Find where the given text appears and provide that cell's center as [X, Y] coordinate. 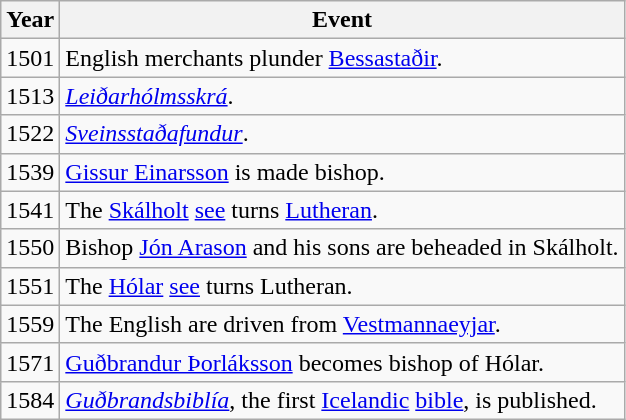
The Skálholt see turns Lutheran. [342, 210]
1550 [30, 248]
Sveinsstaðafundur. [342, 134]
The Hólar see turns Lutheran. [342, 286]
1571 [30, 362]
Event [342, 20]
1541 [30, 210]
The English are driven from Vestmannaeyjar. [342, 324]
1551 [30, 286]
Leiðarhólmsskrá. [342, 96]
1501 [30, 58]
Bishop Jón Arason and his sons are beheaded in Skálholt. [342, 248]
Year [30, 20]
1513 [30, 96]
1522 [30, 134]
Gissur Einarsson is made bishop. [342, 172]
Guðbrandsbiblía, the first Icelandic bible, is published. [342, 400]
English merchants plunder Bessastaðir. [342, 58]
1559 [30, 324]
Guðbrandur Þorláksson becomes bishop of Hólar. [342, 362]
1539 [30, 172]
1584 [30, 400]
